Detect which cell encompasses the target text, then output its (x, y) center coordinate. 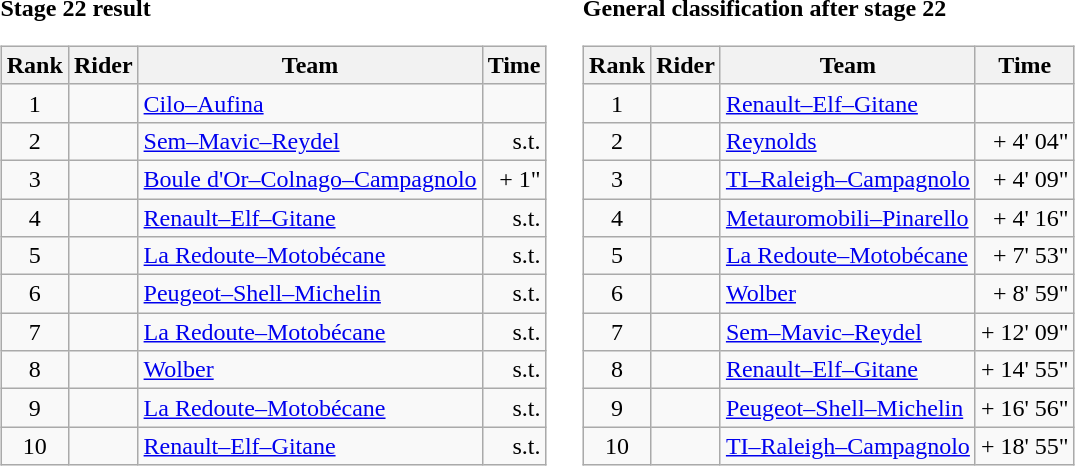
Reynolds (848, 141)
+ 1" (514, 179)
+ 18' 55" (1024, 446)
+ 16' 56" (1024, 408)
Boule d'Or–Colnago–Campagnolo (310, 179)
+ 4' 09" (1024, 179)
+ 4' 16" (1024, 217)
+ 12' 09" (1024, 332)
+ 14' 55" (1024, 370)
+ 8' 59" (1024, 294)
+ 4' 04" (1024, 141)
Metauromobili–Pinarello (848, 217)
+ 7' 53" (1024, 256)
Cilo–Aufina (310, 103)
